Find where the given text appears and provide that cell's center as (x, y) coordinate. 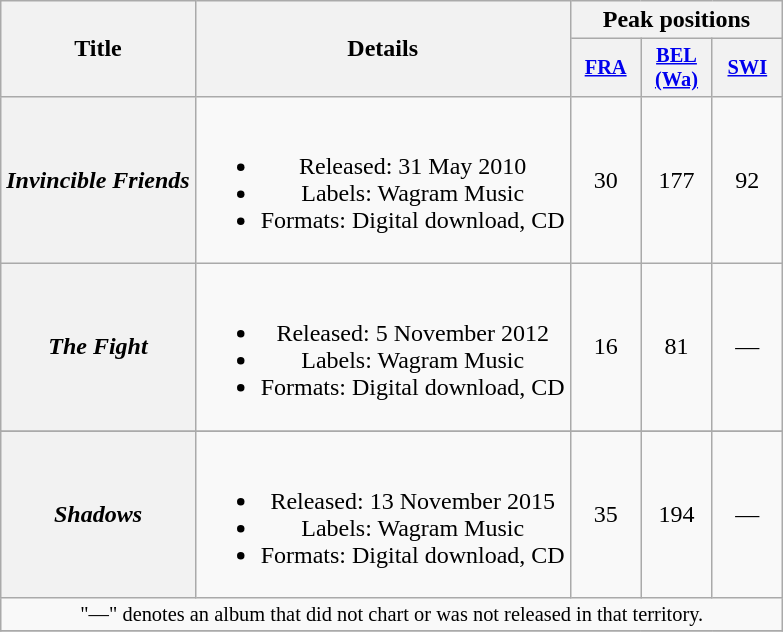
Invincible Friends (98, 180)
35 (606, 514)
Released: 31 May 2010Labels: Wagram MusicFormats: Digital download, CD (382, 180)
"—" denotes an album that did not chart or was not released in that territory. (392, 615)
Peak positions (676, 20)
Title (98, 49)
81 (676, 348)
177 (676, 180)
FRA (606, 68)
SWI (748, 68)
Details (382, 49)
16 (606, 348)
Shadows (98, 514)
194 (676, 514)
BEL(Wa) (676, 68)
92 (748, 180)
Released: 13 November 2015Labels: Wagram MusicFormats: Digital download, CD (382, 514)
30 (606, 180)
The Fight (98, 348)
Released: 5 November 2012Labels: Wagram MusicFormats: Digital download, CD (382, 348)
